Scan for the cell matching the given text and deliver its (x, y) coordinate at center. 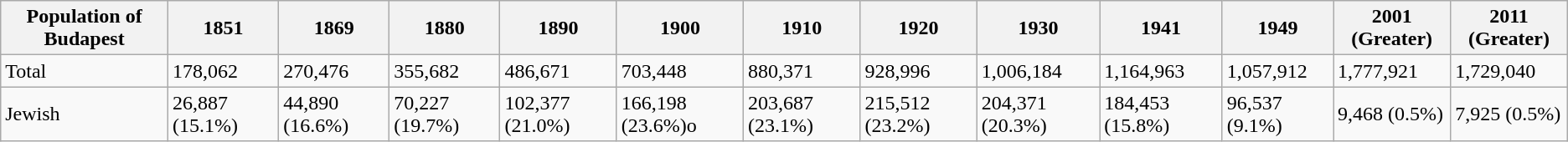
1,777,921 (1392, 71)
1,006,184 (1039, 71)
215,512 (23.2%) (918, 114)
102,377 (21.0%) (558, 114)
204,371 (20.3%) (1039, 114)
486,671 (558, 71)
7,925 (0.5%) (1509, 114)
166,198 (23.6%)o (680, 114)
178,062 (223, 71)
1,164,963 (1161, 71)
1,729,040 (1509, 71)
1900 (680, 28)
270,476 (334, 71)
Total (85, 71)
1851 (223, 28)
26,887 (15.1%) (223, 114)
44,890 (16.6%) (334, 114)
1941 (1161, 28)
203,687 (23.1%) (802, 114)
703,448 (680, 71)
1949 (1277, 28)
1930 (1039, 28)
Population of Budapest (85, 28)
1869 (334, 28)
Jewish (85, 114)
880,371 (802, 71)
96,537 (9.1%) (1277, 114)
9,468 (0.5%) (1392, 114)
2011 (Greater) (1509, 28)
355,682 (445, 71)
184,453 (15.8%) (1161, 114)
1,057,912 (1277, 71)
70,227 (19.7%) (445, 114)
1910 (802, 28)
1920 (918, 28)
2001 (Greater) (1392, 28)
1880 (445, 28)
928,996 (918, 71)
1890 (558, 28)
